Scan for the cell matching the given text and deliver its [X, Y] coordinate at center. 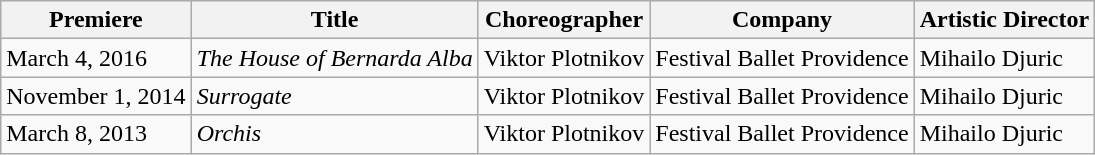
Title [334, 20]
The House of Bernarda Alba [334, 58]
Company [782, 20]
November 1, 2014 [96, 96]
March 8, 2013 [96, 134]
March 4, 2016 [96, 58]
Artistic Director [1004, 20]
Orchis [334, 134]
Premiere [96, 20]
Surrogate [334, 96]
Choreographer [564, 20]
